Identify which cell holds the provided text, then report its [X, Y] central coordinate. 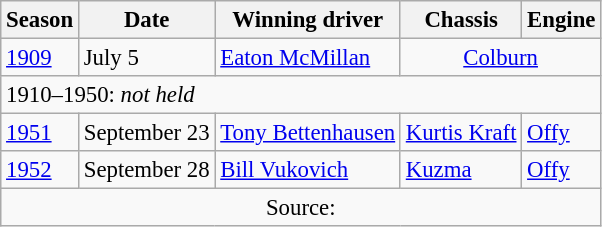
Season [40, 20]
Kuzma [460, 170]
Winning driver [308, 20]
Date [146, 20]
Colburn [500, 58]
September 28 [146, 170]
Kurtis Kraft [460, 133]
July 5 [146, 58]
Tony Bettenhausen [308, 133]
Engine [562, 20]
September 23 [146, 133]
Source: [301, 208]
Eaton McMillan [308, 58]
Chassis [460, 20]
Bill Vukovich [308, 170]
1951 [40, 133]
1952 [40, 170]
1909 [40, 58]
1910–1950: not held [301, 95]
